Extract the (x, y) coordinate from the center of the cell holding the provided text.  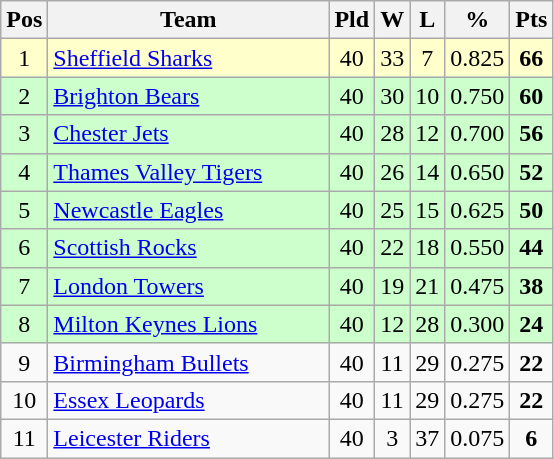
5 (24, 210)
56 (532, 134)
0.550 (478, 248)
1 (24, 58)
25 (392, 210)
Pld (352, 20)
60 (532, 96)
30 (392, 96)
37 (428, 438)
15 (428, 210)
0.075 (478, 438)
8 (24, 324)
0.750 (478, 96)
0.650 (478, 172)
W (392, 20)
Team (188, 20)
Pts (532, 20)
Birmingham Bullets (188, 362)
24 (532, 324)
0.300 (478, 324)
0.700 (478, 134)
Pos (24, 20)
2 (24, 96)
4 (24, 172)
18 (428, 248)
0.625 (478, 210)
Leicester Riders (188, 438)
Essex Leopards (188, 400)
21 (428, 286)
Brighton Bears (188, 96)
50 (532, 210)
London Towers (188, 286)
33 (392, 58)
L (428, 20)
Scottish Rocks (188, 248)
Chester Jets (188, 134)
9 (24, 362)
Newcastle Eagles (188, 210)
Thames Valley Tigers (188, 172)
26 (392, 172)
0.825 (478, 58)
% (478, 20)
Milton Keynes Lions (188, 324)
Sheffield Sharks (188, 58)
38 (532, 286)
52 (532, 172)
0.475 (478, 286)
44 (532, 248)
19 (392, 286)
66 (532, 58)
14 (428, 172)
